Detect which cell encompasses the target text, then output its (x, y) center coordinate. 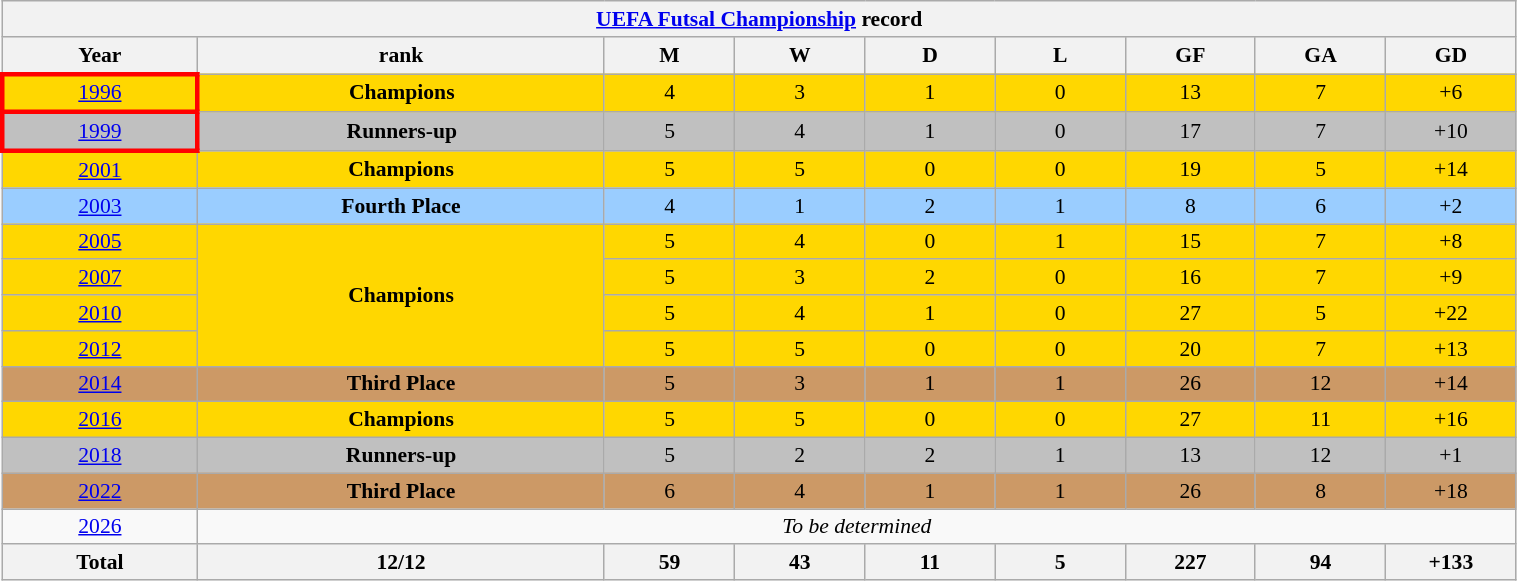
1999 (100, 132)
2022 (100, 491)
rank (402, 56)
+22 (1451, 313)
2012 (100, 349)
2010 (100, 313)
2016 (100, 420)
2005 (100, 242)
+8 (1451, 242)
GD (1451, 56)
L (1060, 56)
+9 (1451, 278)
+1 (1451, 456)
2014 (100, 384)
2026 (100, 527)
Total (100, 563)
+10 (1451, 132)
94 (1320, 563)
12/12 (402, 563)
20 (1190, 349)
19 (1190, 170)
2018 (100, 456)
M (669, 56)
To be determined (857, 527)
D (930, 56)
2003 (100, 206)
+13 (1451, 349)
GA (1320, 56)
Fourth Place (402, 206)
17 (1190, 132)
2007 (100, 278)
43 (800, 563)
+2 (1451, 206)
+16 (1451, 420)
Year (100, 56)
227 (1190, 563)
59 (669, 563)
+133 (1451, 563)
2001 (100, 170)
15 (1190, 242)
W (800, 56)
UEFA Futsal Championship record (759, 19)
GF (1190, 56)
16 (1190, 278)
+6 (1451, 94)
1996 (100, 94)
+18 (1451, 491)
